Find where the given text appears and provide that cell's center as (x, y) coordinate. 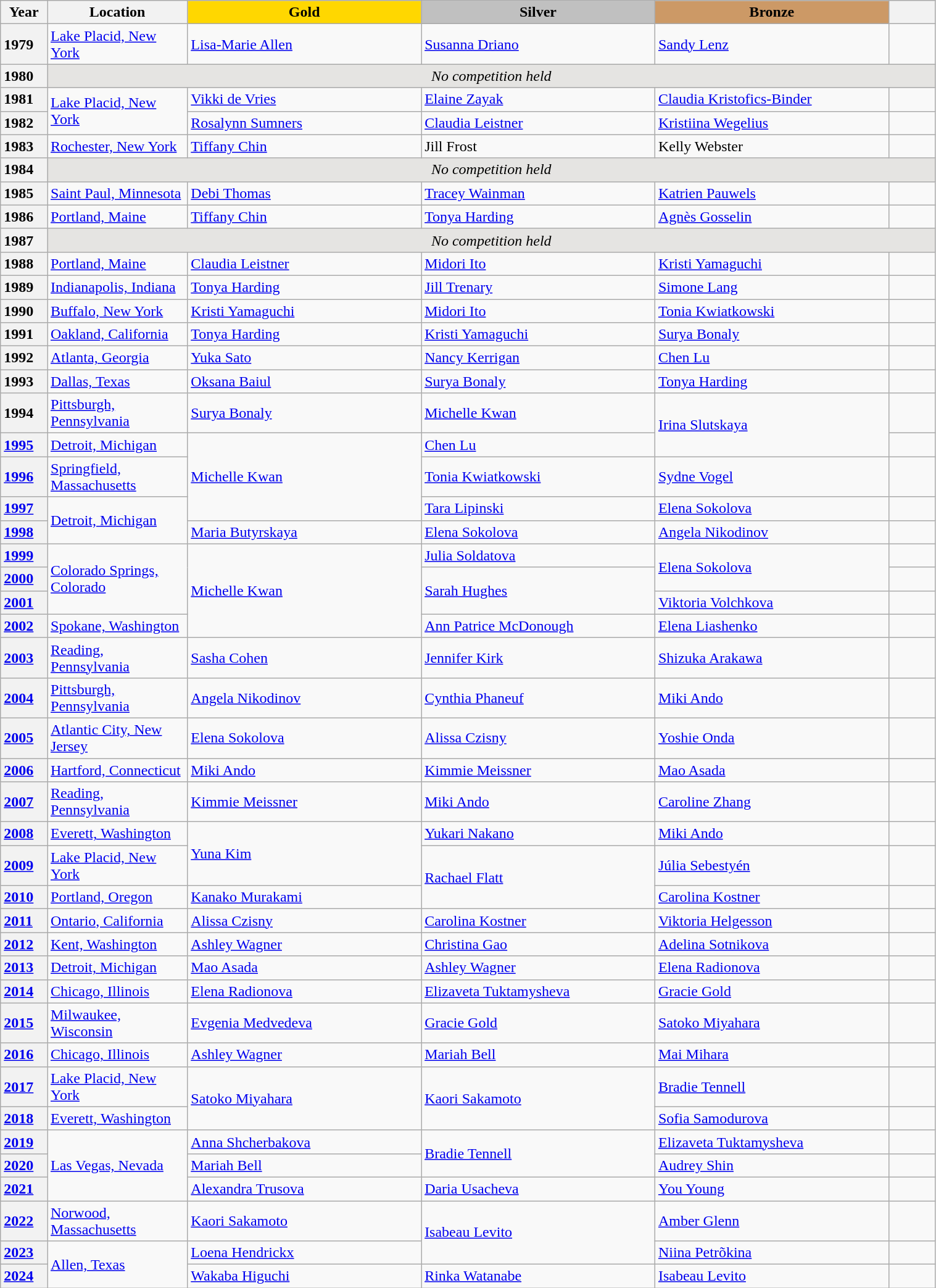
2019 (24, 1142)
Audrey Shin (771, 1165)
2003 (24, 658)
1984 (24, 170)
Sandy Lenz (771, 44)
Kelly Webster (771, 146)
Gold (305, 12)
Year (24, 12)
Spokane, Washington (117, 626)
Oksana Baiul (305, 381)
Shizuka Arakawa (771, 658)
Susanna Driano (538, 44)
Colorado Springs, Colorado (117, 579)
Las Vegas, Nevada (117, 1165)
2012 (24, 944)
Irina Slutskaya (771, 425)
Atlanta, Georgia (117, 358)
2006 (24, 770)
Sarah Hughes (538, 591)
Cynthia Phaneuf (538, 697)
Jill Frost (538, 146)
1992 (24, 358)
1993 (24, 381)
2022 (24, 1221)
Julia Soldatova (538, 555)
1983 (24, 146)
Sydne Vogel (771, 476)
Milwaukee, Wisconsin (117, 1023)
2016 (24, 1055)
1979 (24, 44)
2002 (24, 626)
Norwood, Massachusetts (117, 1221)
2023 (24, 1253)
Rosalynn Sumners (305, 123)
2011 (24, 921)
2020 (24, 1165)
Yuka Sato (305, 358)
Saint Paul, Minnesota (117, 193)
Oakland, California (117, 334)
1990 (24, 310)
2018 (24, 1118)
Portland, Oregon (117, 897)
Kristiina Wegelius (771, 123)
Indianapolis, Indiana (117, 287)
Maria Butyrskaya (305, 532)
1994 (24, 413)
1997 (24, 509)
2004 (24, 697)
You Young (771, 1189)
Christina Gao (538, 944)
Jennifer Kirk (538, 658)
2007 (24, 802)
Elena Liashenko (771, 626)
Jill Trenary (538, 287)
Elaine Zayak (538, 99)
Bronze (771, 12)
Allen, Texas (117, 1265)
Nancy Kerrigan (538, 358)
Yuna Kim (305, 854)
2005 (24, 738)
Simone Lang (771, 287)
2010 (24, 897)
Sasha Cohen (305, 658)
Ontario, California (117, 921)
Vikki de Vries (305, 99)
2000 (24, 579)
Daria Usacheva (538, 1189)
Adelina Sotnikova (771, 944)
Caroline Zhang (771, 802)
Tara Lipinski (538, 509)
1986 (24, 217)
Kent, Washington (117, 944)
2013 (24, 968)
Evgenia Medvedeva (305, 1023)
Katrien Pauwels (771, 193)
Loena Hendrickx (305, 1253)
2009 (24, 865)
2021 (24, 1189)
Buffalo, New York (117, 310)
Yoshie Onda (771, 738)
Rachael Flatt (538, 878)
1982 (24, 123)
2014 (24, 991)
2001 (24, 602)
Agnès Gosselin (771, 217)
Anna Shcherbakova (305, 1142)
Mai Mihara (771, 1055)
1981 (24, 99)
Hartford, Connecticut (117, 770)
1995 (24, 445)
1989 (24, 287)
Yukari Nakano (538, 834)
2015 (24, 1023)
1996 (24, 476)
Dallas, Texas (117, 381)
1998 (24, 532)
Atlantic City, New Jersey (117, 738)
Viktoria Volchkova (771, 602)
Tracey Wainman (538, 193)
Amber Glenn (771, 1221)
Claudia Kristofics-Binder (771, 99)
1980 (24, 76)
Kanako Murakami (305, 897)
Rinka Watanabe (538, 1276)
Sofia Samodurova (771, 1118)
2017 (24, 1086)
Location (117, 12)
2008 (24, 834)
Springfield, Massachusetts (117, 476)
1987 (24, 240)
Niina Petrõkina (771, 1253)
1985 (24, 193)
Debi Thomas (305, 193)
2024 (24, 1276)
Silver (538, 12)
Rochester, New York (117, 146)
Wakaba Higuchi (305, 1276)
Lisa-Marie Allen (305, 44)
1999 (24, 555)
Viktoria Helgesson (771, 921)
1991 (24, 334)
Júlia Sebestyén (771, 865)
1988 (24, 264)
Ann Patrice McDonough (538, 626)
Alexandra Trusova (305, 1189)
